Output the [X, Y] coordinate of the center of the cell containing the given text.  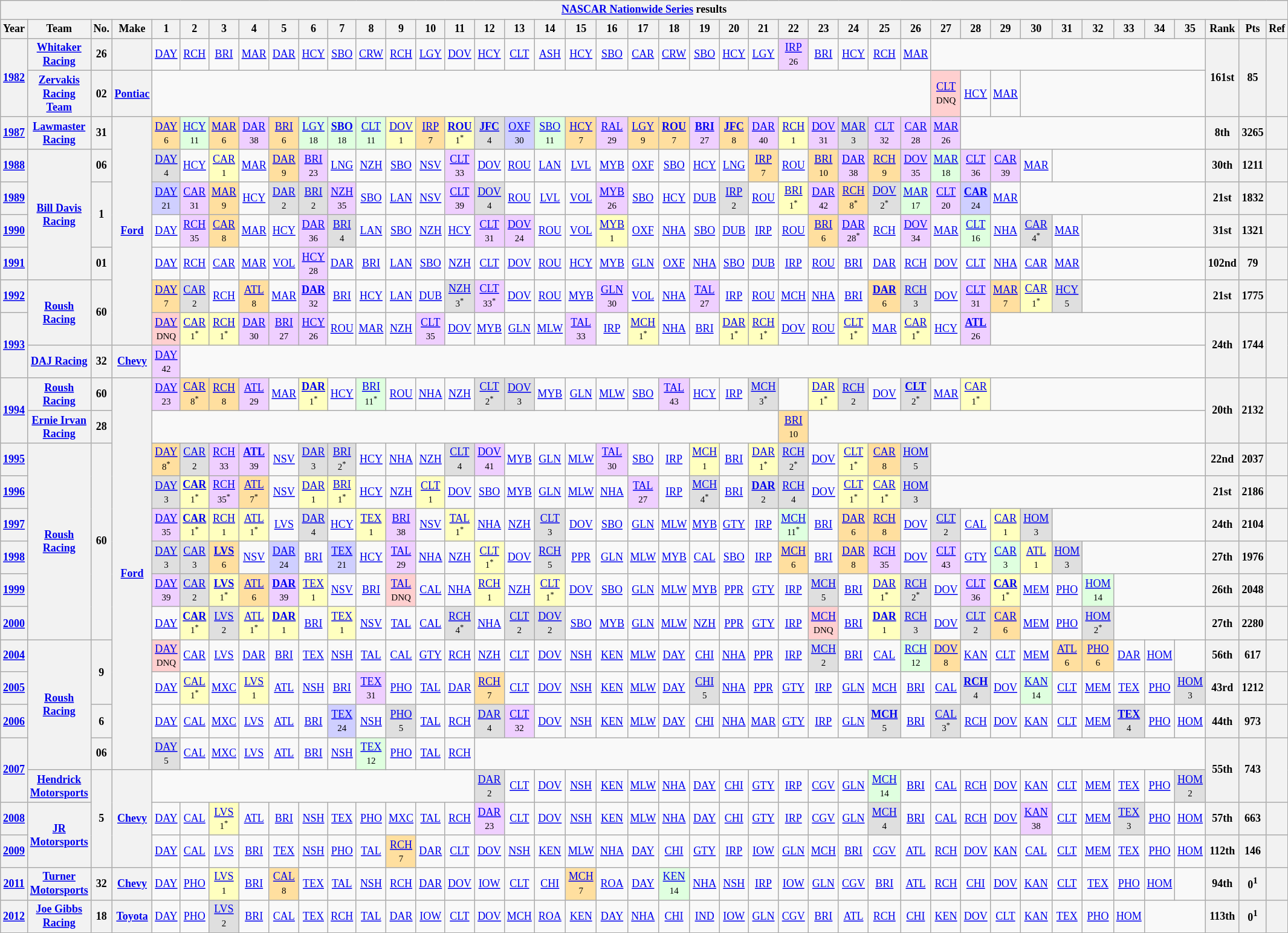
743 [1252, 770]
IRP2 [734, 198]
MCH11* [794, 525]
LVS6 [224, 558]
ATL7* [254, 492]
1993 [15, 345]
JFC8 [734, 133]
CLTDNQ [946, 94]
1989 [15, 198]
1998 [15, 558]
43rd [1222, 688]
CLT20 [946, 198]
MCH4* [705, 492]
33 [1129, 29]
CLT33 [459, 166]
19 [705, 29]
PHO5 [401, 721]
102nd [1222, 264]
CLT39 [459, 198]
8th [1222, 133]
DOV24 [519, 231]
CAR39 [1006, 166]
31st [1222, 231]
TALDNQ [401, 590]
DAR9 [284, 166]
CAR28 [916, 133]
JR Motorsports [59, 835]
CAR4* [1036, 231]
Joe Gibbs Racing [59, 916]
Pontiac [132, 94]
TEX3 [1129, 819]
DAY8* [166, 460]
Zervakis Racing Team [59, 94]
KAN38 [1036, 819]
RCH12 [916, 656]
CLT43 [946, 558]
DAY7 [166, 296]
57th [1222, 819]
CAR8* [195, 394]
NZH35 [342, 198]
CAR6 [1006, 623]
RCH4* [459, 623]
CLT3 [550, 525]
Make [132, 29]
DAJ Racing [59, 362]
1987 [15, 133]
CAL8 [284, 884]
146 [1252, 851]
Lawmaster Racing [59, 133]
BRI2* [342, 460]
1995 [15, 460]
27 [946, 29]
MAR3 [853, 133]
DOV2* [885, 198]
DAY23 [166, 394]
4 [254, 29]
112th [1222, 851]
MCH3* [763, 394]
1997 [15, 525]
NZH3* [459, 296]
KEN14 [673, 884]
DAY5 [166, 754]
RCH5 [550, 558]
BRI38 [401, 525]
02 [102, 94]
8 [371, 29]
MCH14 [885, 786]
HCY11 [195, 133]
CHI5 [705, 688]
2007 [15, 770]
DOV41 [490, 460]
MAR26 [946, 133]
DAR3 [314, 460]
CLT33* [490, 296]
DAY42 [166, 362]
MCH7 [580, 884]
CLT16 [976, 231]
SBO18 [342, 133]
663 [1252, 819]
CAL1* [195, 688]
DAR39 [284, 590]
DAR23 [490, 819]
CLT35 [430, 329]
10 [430, 29]
Bill Davis Racing [59, 215]
HCY26 [314, 329]
PHO6 [1098, 656]
ASH [550, 54]
RCH9 [885, 166]
HCY28 [314, 264]
44th [1222, 721]
MAR9 [224, 198]
2006 [15, 721]
2104 [1252, 525]
16 [612, 29]
Year [15, 29]
2005 [15, 688]
BRI23 [314, 166]
MCH1 [705, 460]
CAR31 [195, 198]
MAR17 [916, 198]
CAL3* [946, 721]
DAY35 [166, 525]
85 [1252, 77]
RAL29 [612, 133]
DOV2 [550, 623]
No. [102, 29]
ROU7 [673, 133]
Turner Motorsports [59, 884]
26th [1222, 590]
DOV8 [946, 656]
7 [342, 29]
2008 [15, 819]
DOV35 [916, 166]
1996 [15, 492]
1212 [1252, 688]
94th [1222, 884]
IND [705, 916]
34 [1159, 29]
161st [1222, 77]
12 [490, 29]
NASCAR Nationwide Series results [644, 10]
Hendrick Motorsports [59, 786]
DAR36 [314, 231]
TEX21 [342, 558]
GLN30 [612, 296]
1988 [15, 166]
SBO11 [550, 133]
MAR6 [224, 133]
TAL29 [401, 558]
Toyota [132, 916]
DAR28* [853, 231]
2012 [15, 916]
HOM2 [1191, 786]
MAR18 [946, 166]
2037 [1252, 460]
DOV4 [490, 198]
TEX31 [371, 688]
MCH4 [885, 819]
23 [824, 29]
22 [794, 29]
30 [1036, 29]
11 [459, 29]
24 [853, 29]
2 [195, 29]
29 [1006, 29]
DAR30 [254, 329]
TEX12 [371, 754]
15 [580, 29]
LGY9 [643, 133]
JFC4 [490, 133]
CLT11 [371, 133]
BRI4 [342, 231]
617 [1252, 656]
CAR24 [976, 198]
13 [519, 29]
2132 [1252, 411]
RCH8* [853, 198]
ATL29 [254, 394]
1982 [15, 77]
DOV34 [916, 231]
2186 [1252, 492]
ATL8 [254, 296]
Rank [1222, 29]
TAL33 [580, 329]
MYB1 [612, 231]
1994 [15, 411]
DAR8 [853, 558]
1976 [1252, 558]
DAY6 [166, 133]
1991 [15, 264]
1775 [1252, 296]
79 [1252, 264]
MCH2 [824, 656]
RCH35* [224, 492]
DAY39 [166, 590]
1832 [1252, 198]
HOM2* [1098, 623]
TAL1* [459, 525]
ATL26 [976, 329]
RCH33 [224, 460]
DOV1 [401, 133]
DAY4 [166, 166]
MYB26 [612, 198]
56th [1222, 656]
35 [1191, 29]
20 [734, 29]
14 [550, 29]
CLT1 [430, 492]
30th [1222, 166]
1999 [15, 590]
ROU1* [459, 133]
Ernie Irvan Racing [59, 427]
113th [1222, 916]
2009 [15, 851]
TAL30 [612, 460]
CLT4 [459, 460]
MCH1* [643, 329]
DAR42 [824, 198]
HCY7 [580, 133]
1990 [15, 231]
Ref [1277, 29]
2011 [15, 884]
1744 [1252, 345]
DAR24 [284, 558]
DOV31 [824, 133]
IRP26 [794, 54]
Pts [1252, 29]
21 [763, 29]
BRI11* [371, 394]
KAN14 [1036, 688]
22nd [1222, 460]
DAR32 [314, 296]
2000 [15, 623]
OXF30 [519, 133]
3265 [1252, 133]
DAY21 [166, 198]
TAL43 [673, 394]
MCHDNQ [824, 623]
1211 [1252, 166]
MCH6 [794, 558]
BRI2 [314, 198]
1321 [1252, 231]
MAR7 [1006, 296]
DOV3 [519, 394]
ATL1 [1036, 558]
20th [1222, 411]
RCH2 [853, 394]
ATL39 [254, 460]
55th [1222, 770]
2004 [15, 656]
Team [59, 29]
25 [885, 29]
DAR40 [763, 133]
973 [1252, 721]
HCY5 [1067, 296]
Whitaker Racing [59, 54]
HOM5 [916, 460]
17 [643, 29]
LGY18 [314, 133]
TEX4 [1129, 721]
HOM14 [1098, 590]
2280 [1252, 623]
TEX24 [342, 721]
2048 [1252, 590]
1992 [15, 296]
3 [224, 29]
